Locate the cell with the specified text and output its (x, y) center coordinate. 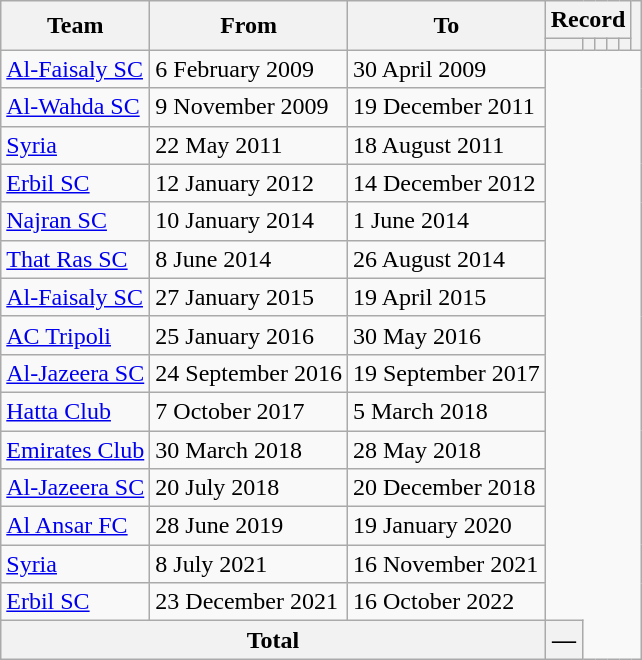
30 May 2016 (446, 335)
30 April 2009 (446, 69)
16 October 2022 (446, 602)
19 January 2020 (446, 526)
7 October 2017 (249, 411)
28 May 2018 (446, 449)
19 December 2011 (446, 107)
16 November 2021 (446, 564)
Total (273, 640)
Team (76, 26)
18 August 2011 (446, 145)
Al Ansar FC (76, 526)
Hatta Club (76, 411)
28 June 2019 (249, 526)
8 July 2021 (249, 564)
14 December 2012 (446, 183)
Najran SC (76, 221)
24 September 2016 (249, 373)
19 September 2017 (446, 373)
— (564, 640)
9 November 2009 (249, 107)
12 January 2012 (249, 183)
AC Tripoli (76, 335)
5 March 2018 (446, 411)
Al-Wahda SC (76, 107)
1 June 2014 (446, 221)
Emirates Club (76, 449)
30 March 2018 (249, 449)
That Ras SC (76, 259)
To (446, 26)
20 July 2018 (249, 488)
26 August 2014 (446, 259)
22 May 2011 (249, 145)
Record (588, 20)
23 December 2021 (249, 602)
25 January 2016 (249, 335)
20 December 2018 (446, 488)
27 January 2015 (249, 297)
19 April 2015 (446, 297)
6 February 2009 (249, 69)
8 June 2014 (249, 259)
From (249, 26)
10 January 2014 (249, 221)
